Return the [X, Y] coordinate for the center point of the cell that contains the specified text.  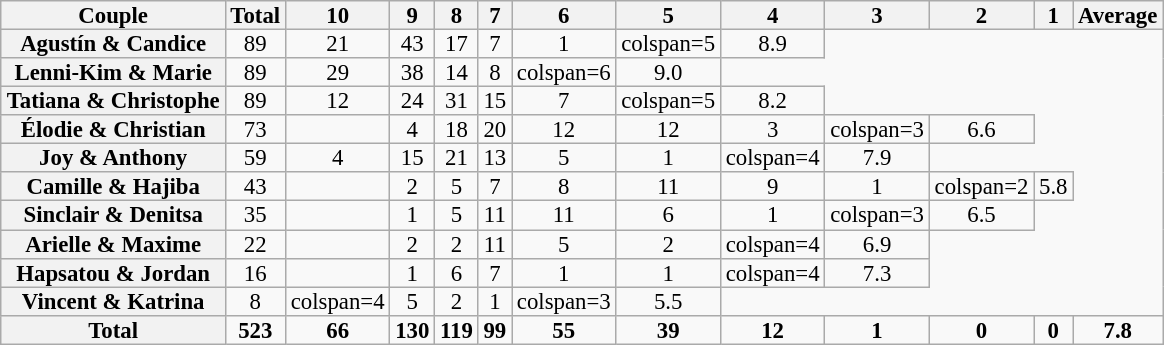
73 [255, 130]
7.3 [877, 272]
38 [412, 72]
8.9 [772, 44]
Arielle & Maxime [113, 244]
13 [494, 158]
Vincent & Katrina [113, 302]
10 [337, 16]
colspan=6 [564, 72]
14 [457, 72]
Tatiana & Christophe [113, 102]
Lenni-Kim & Marie [113, 72]
29 [337, 72]
Joy & Anthony [113, 158]
119 [457, 330]
20 [494, 130]
8.2 [772, 102]
18 [457, 130]
Camille & Hajiba [113, 186]
5.8 [1054, 186]
35 [255, 216]
31 [457, 102]
6.6 [981, 130]
39 [668, 330]
55 [564, 330]
Élodie & Christian [113, 130]
17 [457, 44]
99 [494, 330]
523 [255, 330]
6.5 [981, 216]
Average [1118, 16]
130 [412, 330]
22 [255, 244]
Agustín & Candice [113, 44]
6.9 [877, 244]
colspan=2 [981, 186]
Sinclair & Denitsa [113, 216]
5.5 [668, 302]
16 [255, 272]
9.0 [668, 72]
7.8 [1118, 330]
Hapsatou & Jordan [113, 272]
59 [255, 158]
Couple [113, 16]
24 [412, 102]
7.9 [877, 158]
66 [337, 330]
